Output the [x, y] coordinate of the center of the cell containing the given text.  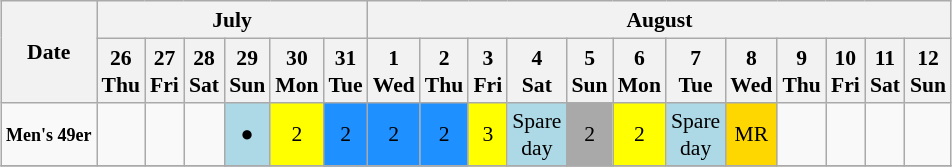
2Thu [444, 70]
9Thu [802, 70]
27Fri [164, 70]
5Sun [590, 70]
30Mon [296, 70]
4Sat [536, 70]
1Wed [394, 70]
29Sun [247, 70]
● [247, 134]
11Sat [885, 70]
6Mon [640, 70]
July [232, 20]
8Wed [751, 70]
Date [49, 52]
10Fri [846, 70]
MR [751, 134]
3 [488, 134]
12Sun [928, 70]
August [660, 20]
3Fri [488, 70]
26Thu [120, 70]
7Tue [696, 70]
Men's 49er [49, 134]
31Tue [346, 70]
28Sat [204, 70]
